Identify which cell holds the provided text, then report its (x, y) central coordinate. 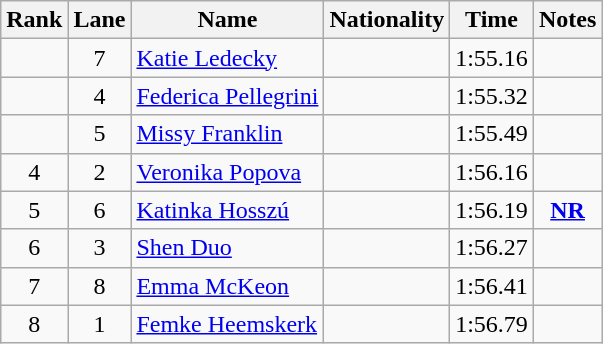
Time (492, 20)
Lane (100, 20)
1:56.16 (492, 172)
Veronika Popova (228, 172)
Nationality (387, 20)
1 (100, 324)
Federica Pellegrini (228, 96)
Shen Duo (228, 248)
3 (100, 248)
1:55.32 (492, 96)
1:55.16 (492, 58)
1:56.19 (492, 210)
Emma McKeon (228, 286)
Rank (34, 20)
Name (228, 20)
Missy Franklin (228, 134)
2 (100, 172)
Notes (567, 20)
1:56.79 (492, 324)
NR (567, 210)
Katinka Hosszú (228, 210)
Femke Heemskerk (228, 324)
1:55.49 (492, 134)
1:56.27 (492, 248)
1:56.41 (492, 286)
Katie Ledecky (228, 58)
